Return (x, y) of the center of cell containing provided text 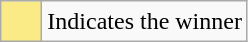
Indicates the winner (145, 22)
